Locate the cell with the specified text and output its (X, Y) center coordinate. 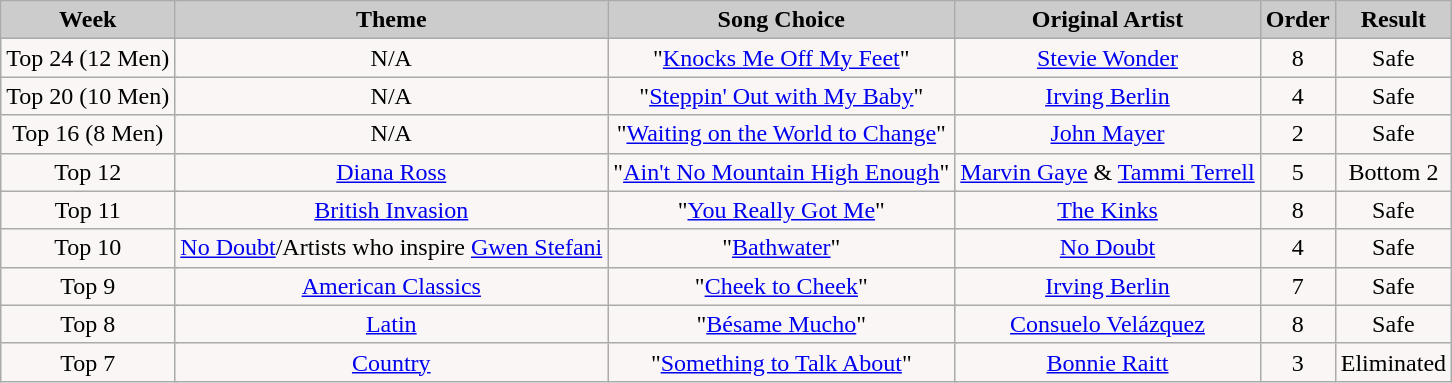
Eliminated (1393, 362)
Bonnie Raitt (1108, 362)
Stevie Wonder (1108, 58)
No Doubt (1108, 248)
Marvin Gaye & Tammi Terrell (1108, 172)
"Bathwater" (782, 248)
"Waiting on the World to Change" (782, 134)
"Ain't No Mountain High Enough" (782, 172)
American Classics (392, 286)
7 (1298, 286)
Bottom 2 (1393, 172)
Order (1298, 20)
British Invasion (392, 210)
"Cheek to Cheek" (782, 286)
"You Really Got Me" (782, 210)
Diana Ross (392, 172)
Week (88, 20)
Top 7 (88, 362)
"Knocks Me Off My Feet" (782, 58)
Original Artist (1108, 20)
John Mayer (1108, 134)
Consuelo Velázquez (1108, 324)
"Something to Talk About" (782, 362)
Top 16 (8 Men) (88, 134)
2 (1298, 134)
Result (1393, 20)
Top 20 (10 Men) (88, 96)
Top 12 (88, 172)
Top 24 (12 Men) (88, 58)
Country (392, 362)
3 (1298, 362)
Top 11 (88, 210)
The Kinks (1108, 210)
Theme (392, 20)
Top 8 (88, 324)
Latin (392, 324)
No Doubt/Artists who inspire Gwen Stefani (392, 248)
Song Choice (782, 20)
"Steppin' Out with My Baby" (782, 96)
Top 10 (88, 248)
5 (1298, 172)
Top 9 (88, 286)
"Bésame Mucho" (782, 324)
